Pinpoint the cell where the given text exists, returning its [x, y] midpoint coordinate. 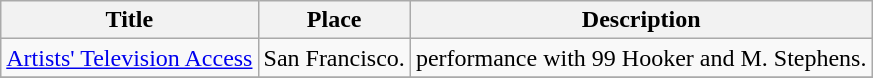
San Francisco. [334, 58]
Title [130, 20]
Place [334, 20]
Description [641, 20]
performance with 99 Hooker and M. Stephens. [641, 58]
Artists' Television Access [130, 58]
